From the cell containing the given text, extract its center point as (x, y) coordinate. 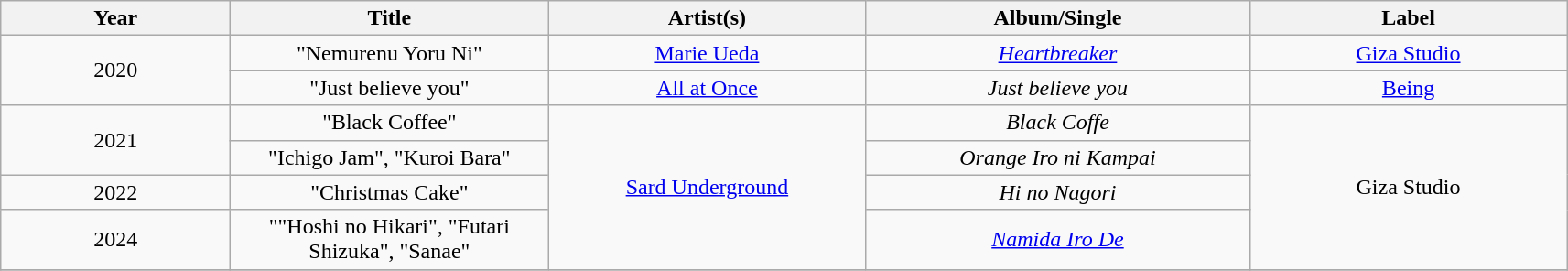
Sard Underground (707, 187)
"Ichigo Jam", "Kuroi Bara" (390, 157)
Namida Iro De (1058, 240)
Orange Iro ni Kampai (1058, 157)
Being (1408, 88)
Title (390, 18)
""Hoshi no Hikari", "Futari Shizuka", "Sanae" (390, 240)
2020 (115, 70)
Label (1408, 18)
2021 (115, 140)
Year (115, 18)
"Just believe you" (390, 88)
"Nemurenu Yoru Ni" (390, 53)
Hi no Nagori (1058, 192)
All at Once (707, 88)
2022 (115, 192)
Just believe you (1058, 88)
2024 (115, 240)
Heartbreaker (1058, 53)
Black Coffe (1058, 123)
Marie Ueda (707, 53)
"Christmas Cake" (390, 192)
Artist(s) (707, 18)
"Black Coffee" (390, 123)
Album/Single (1058, 18)
